Pinpoint the cell where the given text exists, returning its (x, y) midpoint coordinate. 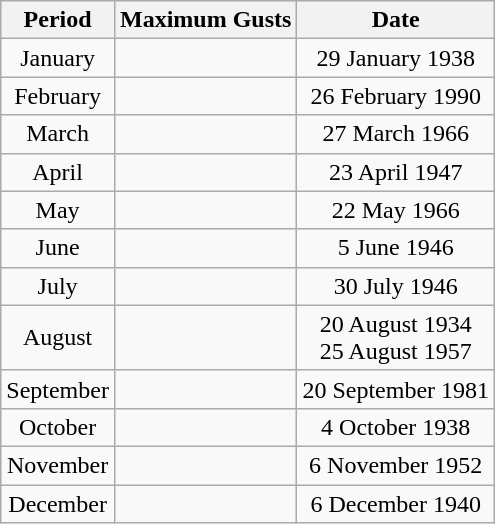
29 January 1938 (396, 58)
April (58, 172)
Maximum Gusts (205, 20)
20 September 1981 (396, 389)
January (58, 58)
5 June 1946 (396, 248)
August (58, 338)
6 November 1952 (396, 465)
September (58, 389)
May (58, 210)
20 August 1934 25 August 1957 (396, 338)
December (58, 503)
Date (396, 20)
26 February 1990 (396, 96)
4 October 1938 (396, 427)
October (58, 427)
November (58, 465)
30 July 1946 (396, 286)
February (58, 96)
23 April 1947 (396, 172)
Period (58, 20)
July (58, 286)
March (58, 134)
22 May 1966 (396, 210)
27 March 1966 (396, 134)
June (58, 248)
6 December 1940 (396, 503)
